Capture the cell that displays the provided text and extract its [X, Y] central coordinate. 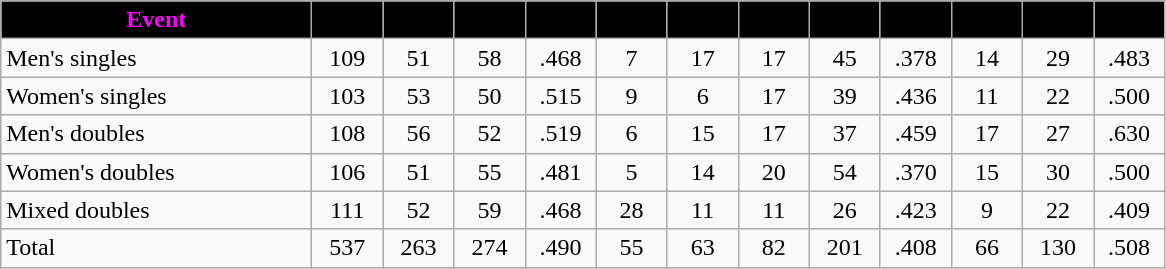
.408 [916, 248]
274 [490, 248]
53 [418, 96]
.436 [916, 96]
.490 [560, 248]
39 [844, 96]
108 [348, 134]
7 [632, 58]
20 [774, 172]
54 [844, 172]
26 [844, 210]
.409 [1130, 210]
30 [1058, 172]
66 [986, 248]
109 [348, 58]
103 [348, 96]
Women's singles [156, 96]
45 [844, 58]
201 [844, 248]
58 [490, 58]
5 [632, 172]
63 [702, 248]
28 [632, 210]
263 [418, 248]
Men's doubles [156, 134]
537 [348, 248]
56 [418, 134]
Women's doubles [156, 172]
.519 [560, 134]
.515 [560, 96]
.630 [1130, 134]
.423 [916, 210]
Total [156, 248]
59 [490, 210]
50 [490, 96]
Event [156, 20]
27 [1058, 134]
82 [774, 248]
.459 [916, 134]
Men's singles [156, 58]
106 [348, 172]
.378 [916, 58]
.370 [916, 172]
.481 [560, 172]
111 [348, 210]
130 [1058, 248]
.483 [1130, 58]
Mixed doubles [156, 210]
.508 [1130, 248]
29 [1058, 58]
37 [844, 134]
